Determine the (x, y) coordinate at the center of the cell enclosing the given text.  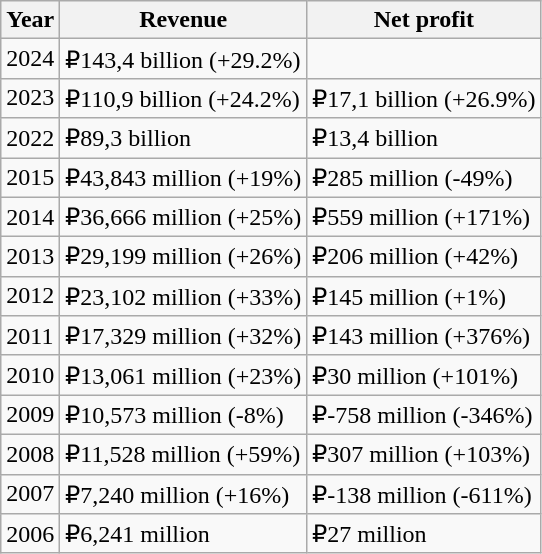
Year (30, 20)
₽7,240 million (+16%) (184, 494)
₽10,573 million (-8%) (184, 415)
₽36,666 million (+25%) (184, 217)
₽145 million (+1%) (424, 296)
₽43,843 million (+19%) (184, 178)
₽13,4 billion (424, 138)
₽23,102 million (+33%) (184, 296)
₽17,1 billion (+26.9%) (424, 98)
Revenue (184, 20)
2015 (30, 178)
2007 (30, 494)
₽285 million (-49%) (424, 178)
₽30 million (+101%) (424, 375)
₽27 million (424, 534)
2024 (30, 59)
2022 (30, 138)
2010 (30, 375)
₽307 million (+103%) (424, 454)
₽110,9 billion (+24.2%) (184, 98)
2008 (30, 454)
₽89,3 billion (184, 138)
2009 (30, 415)
2013 (30, 257)
₽13,061 million (+23%) (184, 375)
₽143,4 billion (+29.2%) (184, 59)
2012 (30, 296)
Net profit (424, 20)
2011 (30, 336)
₽559 million (+171%) (424, 217)
₽-758 million (-346%) (424, 415)
₽143 million (+376%) (424, 336)
₽206 million (+42%) (424, 257)
2006 (30, 534)
₽6,241 million (184, 534)
₽17,329 million (+32%) (184, 336)
₽-138 million (-611%) (424, 494)
2023 (30, 98)
₽29,199 million (+26%) (184, 257)
2014 (30, 217)
₽11,528 million (+59%) (184, 454)
